For the text-containing cell, return its midpoint in [x, y] coordinate format. 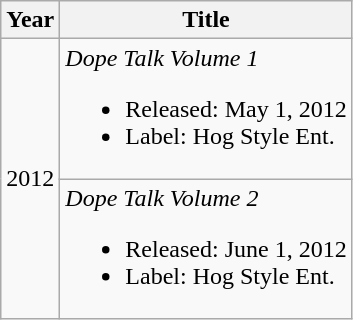
Title [206, 20]
Dope Talk Volume 2Released: June 1, 2012Label: Hog Style Ent. [206, 249]
Year [30, 20]
Dope Talk Volume 1Released: May 1, 2012Label: Hog Style Ent. [206, 109]
2012 [30, 179]
